Extract the (X, Y) coordinate from the center of the cell holding the provided text.  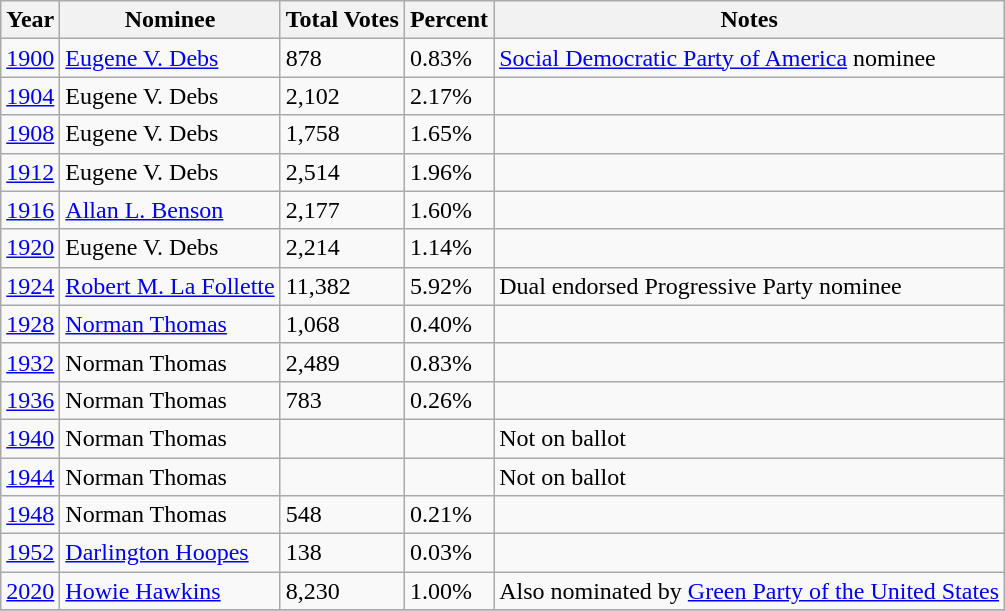
Howie Hawkins (170, 591)
2,489 (342, 362)
Also nominated by Green Party of the United States (750, 591)
1952 (30, 553)
11,382 (342, 286)
2,514 (342, 172)
Nominee (170, 20)
Social Democratic Party of America nominee (750, 58)
2,102 (342, 96)
1940 (30, 438)
Allan L. Benson (170, 210)
0.26% (448, 400)
0.21% (448, 515)
2,177 (342, 210)
1908 (30, 134)
1944 (30, 477)
1936 (30, 400)
Total Votes (342, 20)
1932 (30, 362)
1,068 (342, 324)
Dual endorsed Progressive Party nominee (750, 286)
1.60% (448, 210)
878 (342, 58)
548 (342, 515)
Darlington Hoopes (170, 553)
783 (342, 400)
Notes (750, 20)
2,214 (342, 248)
2.17% (448, 96)
1948 (30, 515)
1916 (30, 210)
138 (342, 553)
0.03% (448, 553)
1928 (30, 324)
1.14% (448, 248)
1920 (30, 248)
2020 (30, 591)
1900 (30, 58)
1924 (30, 286)
1.65% (448, 134)
Robert M. La Follette (170, 286)
Year (30, 20)
8,230 (342, 591)
1,758 (342, 134)
1.00% (448, 591)
1.96% (448, 172)
0.40% (448, 324)
Percent (448, 20)
1912 (30, 172)
5.92% (448, 286)
1904 (30, 96)
